Pinpoint the cell where the given text exists, returning its [x, y] midpoint coordinate. 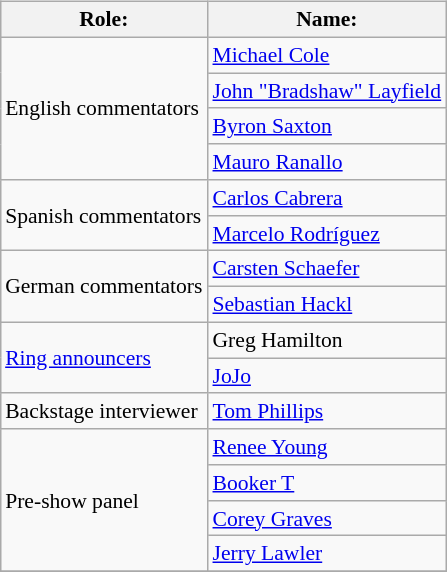
Tom Phillips [326, 411]
Carsten Schaefer [326, 269]
Mauro Ranallo [326, 162]
Sebastian Hackl [326, 305]
Backstage interviewer [104, 411]
Carlos Cabrera [326, 198]
English commentators [104, 108]
Role: [104, 20]
Booker T [326, 483]
JoJo [326, 376]
Michael Cole [326, 55]
Corey Graves [326, 518]
John "Bradshaw" Layfield [326, 91]
Name: [326, 20]
Ring announcers [104, 358]
Renee Young [326, 447]
Byron Saxton [326, 126]
Greg Hamilton [326, 340]
Marcelo Rodríguez [326, 233]
Spanish commentators [104, 216]
Jerry Lawler [326, 554]
German commentators [104, 286]
Pre-show panel [104, 500]
